From the cell containing the given text, extract its center point as [X, Y] coordinate. 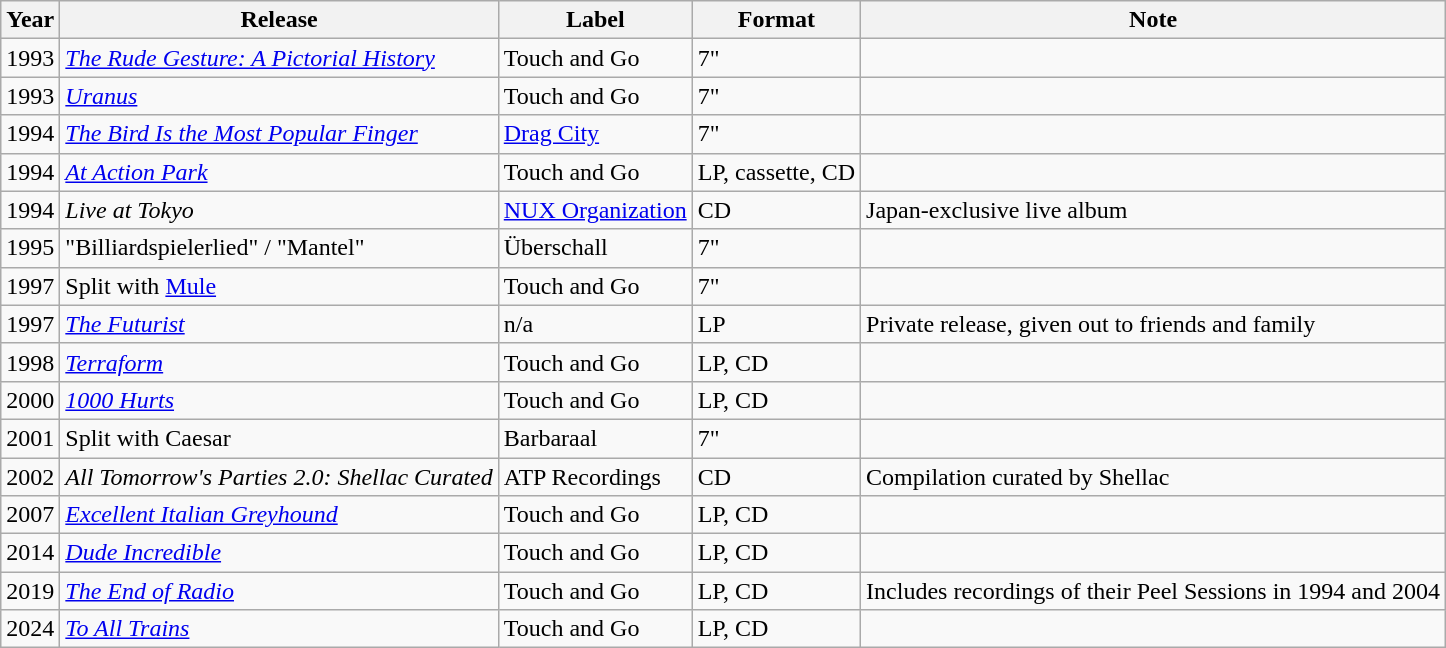
LP, cassette, CD [776, 172]
2024 [30, 629]
Japan-exclusive live album [1154, 210]
The Rude Gesture: A Pictorial History [279, 58]
2019 [30, 591]
Note [1154, 20]
Year [30, 20]
1000 Hurts [279, 400]
Split with Caesar [279, 438]
Dude Incredible [279, 553]
Includes recordings of their Peel Sessions in 1994 and 2004 [1154, 591]
Drag City [595, 134]
ATP Recordings [595, 477]
2001 [30, 438]
Label [595, 20]
Private release, given out to friends and family [1154, 324]
Terraform [279, 362]
The Bird Is the Most Popular Finger [279, 134]
Split with Mule [279, 286]
2002 [30, 477]
LP [776, 324]
2007 [30, 515]
n/a [595, 324]
Live at Tokyo [279, 210]
To All Trains [279, 629]
All Tomorrow's Parties 2.0: Shellac Curated [279, 477]
At Action Park [279, 172]
2000 [30, 400]
1998 [30, 362]
The End of Radio [279, 591]
Excellent Italian Greyhound [279, 515]
Überschall [595, 248]
1995 [30, 248]
Uranus [279, 96]
Format [776, 20]
Barbaraal [595, 438]
2014 [30, 553]
Compilation curated by Shellac [1154, 477]
The Futurist [279, 324]
Release [279, 20]
NUX Organization [595, 210]
"Billiardspielerlied" / "Mantel" [279, 248]
